Pinpoint the cell where the given text exists, returning its [X, Y] midpoint coordinate. 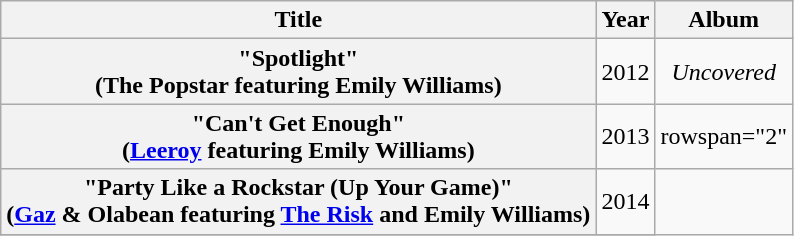
2014 [626, 202]
rowspan="2" [724, 136]
"Party Like a Rockstar (Up Your Game)"(Gaz & Olabean featuring The Risk and Emily Williams) [298, 202]
Year [626, 20]
"Spotlight"(The Popstar featuring Emily Williams) [298, 72]
Album [724, 20]
2012 [626, 72]
Title [298, 20]
Uncovered [724, 72]
2013 [626, 136]
"Can't Get Enough"(Leeroy featuring Emily Williams) [298, 136]
